Find where the given text appears and provide that cell's center as (X, Y) coordinate. 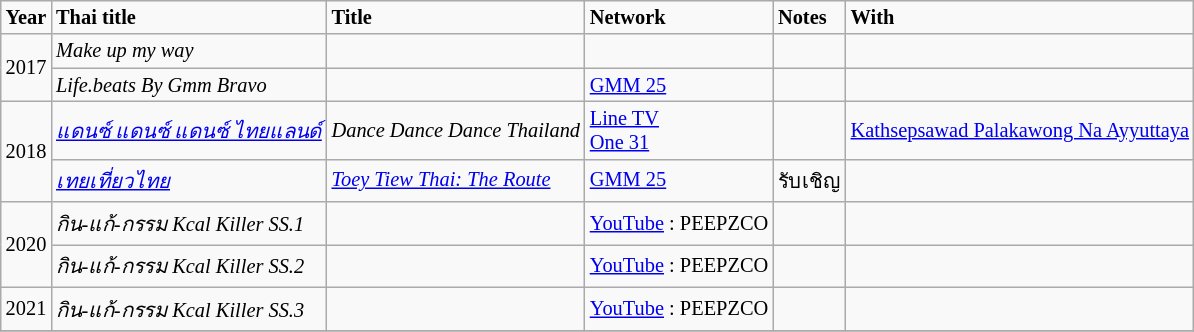
2017 (26, 68)
Line TV One 31 (679, 130)
เทยเที่ยวไทย (188, 180)
Network (679, 17)
Toey Tiew Thai: The Route (456, 180)
With (1020, 17)
กิน-แก้-กรรม Kcal Killer SS.3 (188, 308)
2021 (26, 308)
2020 (26, 244)
Make up my way (188, 51)
Dance Dance Dance Thailand (456, 130)
รับเชิญ (810, 180)
กิน-แก้-กรรม Kcal Killer SS.2 (188, 266)
กิน-แก้-กรรม Kcal Killer SS.1 (188, 224)
Year (26, 17)
Notes (810, 17)
Kathsepsawad Palakawong Na Ayyuttaya (1020, 130)
Thai title (188, 17)
Title (456, 17)
แดนซ์ แดนซ์ แดนซ์ ไทยแลนด์ (188, 130)
Life.beats By Gmm Bravo (188, 85)
2018 (26, 151)
